Identify which cell holds the provided text, then report its (X, Y) central coordinate. 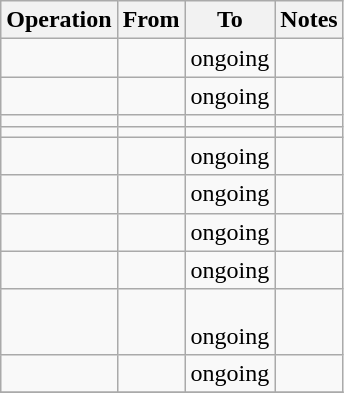
To (230, 20)
Operation (59, 20)
Notes (309, 20)
From (151, 20)
